Determine the [X, Y] coordinate at the center of the cell enclosing the given text.  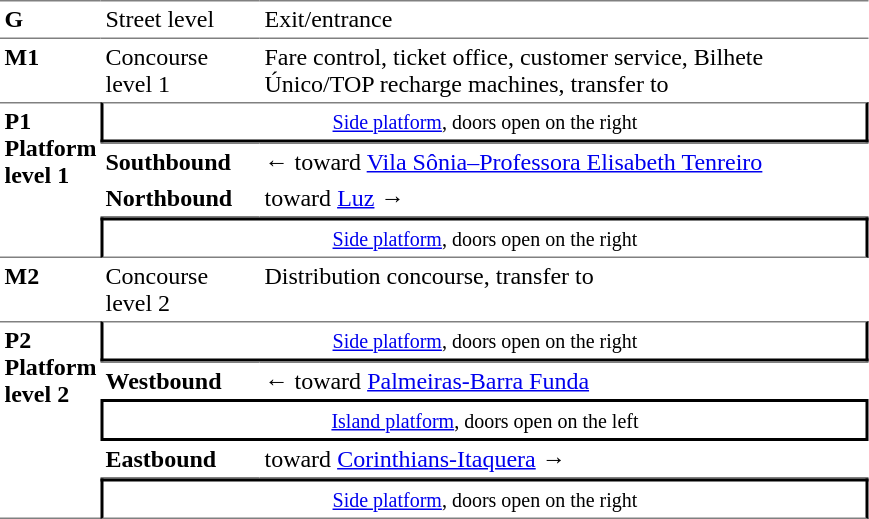
Westbound [180, 381]
toward Luz → [564, 199]
M2 [50, 290]
Exit/entrance [564, 19]
Concourse level 2 [180, 290]
Concourse level 1 [180, 70]
Eastbound [180, 460]
Island platform, doors open on the left [485, 420]
Fare control, ticket office, customer service, Bilhete Único/TOP recharge machines, transfer to [564, 70]
← toward Palmeiras-Barra Funda [564, 381]
Southbound [180, 161]
P2Platform level 2 [50, 420]
← toward Vila Sônia–Professora Elisabeth Tenreiro [564, 161]
Street level [180, 19]
P1Platform level 1 [50, 180]
Northbound [180, 199]
toward Corinthians-Itaquera → [564, 460]
G [50, 19]
M1 [50, 70]
Distribution concourse, transfer to [564, 290]
